Identify which cell holds the provided text, then report its [X, Y] central coordinate. 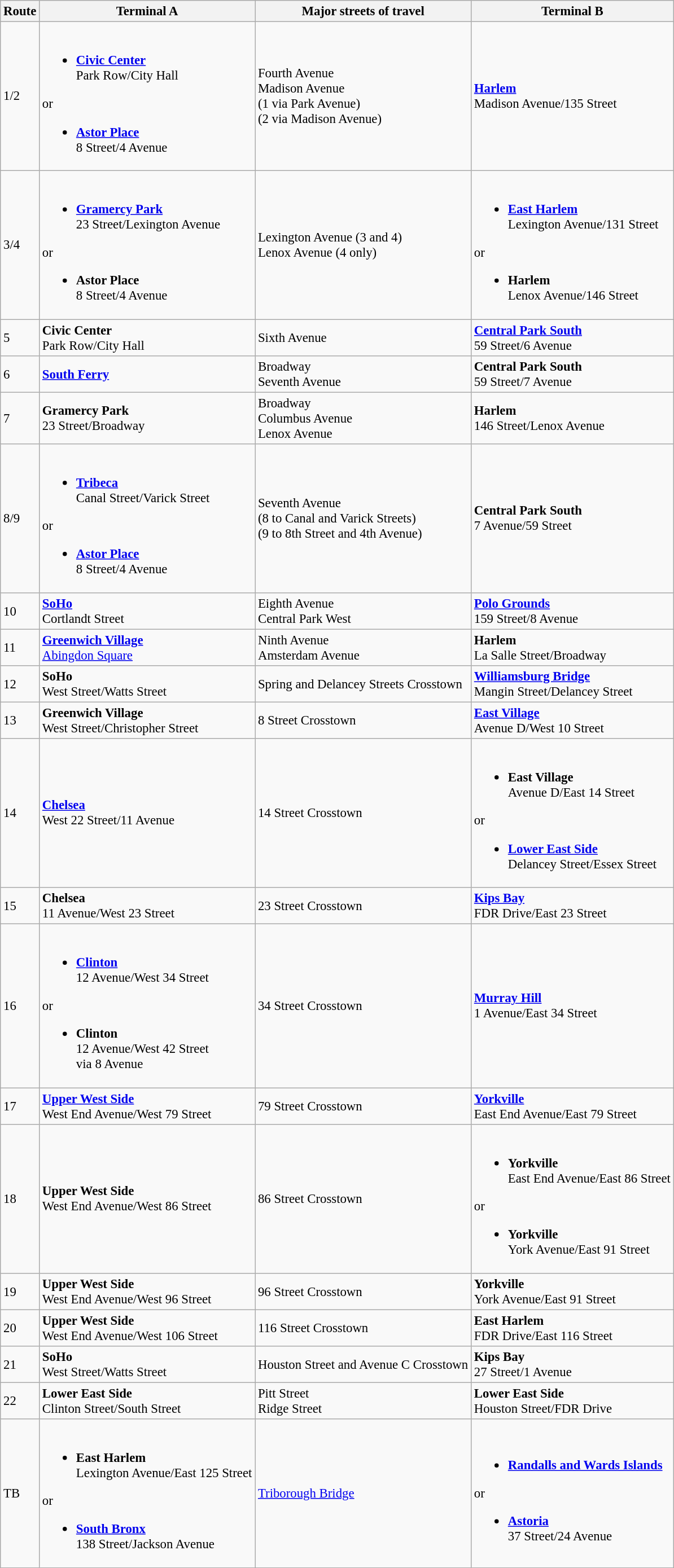
79 Street Crosstown [364, 1106]
Harlem146 Street/Lenox Avenue [572, 418]
86 Street Crosstown [364, 1198]
Terminal A [147, 11]
YorkvilleEast End Avenue/East 79 Street [572, 1106]
23 Street Crosstown [364, 906]
18 [20, 1198]
Gramercy Park23 Street/Lexington AvenueorAstor Place8 Street/4 Avenue [147, 245]
Triborough Bridge [364, 1494]
HarlemMadison Avenue/135 Street [572, 96]
Upper West SideWest End Avenue/West 96 Street [147, 1291]
East VillageAvenue D/West 10 Street [572, 720]
14 Street Crosstown [364, 813]
BroadwaySeventh Avenue [364, 375]
Central Park South59 Street/6 Avenue [572, 337]
ChelseaWest 22 Street/11 Avenue [147, 813]
Route [20, 11]
Spring and Delancey Streets Crosstown [364, 684]
19 [20, 1291]
Central Park South59 Street/7 Avenue [572, 375]
Terminal B [572, 11]
17 [20, 1106]
7 [20, 418]
Upper West SideWest End Avenue/West 86 Street [147, 1198]
Upper West SideWest End Avenue/West 106 Street [147, 1328]
East HarlemLexington Avenue/131 StreetorHarlemLenox Avenue/146 Street [572, 245]
Civic CenterPark Row/City Hall [147, 337]
Fourth AvenueMadison Avenue(1 via Park Avenue)(2 via Madison Avenue) [364, 96]
TribecaCanal Street/Varick StreetorAstor Place8 Street/4 Avenue [147, 519]
East HarlemFDR Drive/East 116 Street [572, 1328]
East VillageAvenue D/East 14 StreetorLower East SideDelancey Street/Essex Street [572, 813]
11 [20, 648]
South Ferry [147, 375]
16 [20, 1005]
10 [20, 610]
6 [20, 375]
20 [20, 1328]
5 [20, 337]
Central Park South7 Avenue/59 Street [572, 519]
Williamsburg BridgeMangin Street/Delancey Street [572, 684]
HarlemLa Salle Street/Broadway [572, 648]
Houston Street and Avenue C Crosstown [364, 1364]
SoHoCortlandt Street [147, 610]
Major streets of travel [364, 11]
YorkvilleYork Avenue/East 91 Street [572, 1291]
Kips Bay27 Street/1 Avenue [572, 1364]
3/4 [20, 245]
8/9 [20, 519]
Upper West SideWest End Avenue/West 79 Street [147, 1106]
14 [20, 813]
Gramercy Park23 Street/Broadway [147, 418]
Murray Hill1 Avenue/East 34 Street [572, 1005]
Clinton12 Avenue/West 34 StreetorClinton12 Avenue/West 42 Streetvia 8 Avenue [147, 1005]
12 [20, 684]
22 [20, 1400]
Greenwich VillageAbingdon Square [147, 648]
21 [20, 1364]
Lower East SideHouston Street/FDR Drive [572, 1400]
Polo Grounds159 Street/8 Avenue [572, 610]
Pitt StreetRidge Street [364, 1400]
Lexington Avenue (3 and 4)Lenox Avenue (4 only) [364, 245]
116 Street Crosstown [364, 1328]
Sixth Avenue [364, 337]
Greenwich VillageWest Street/Christopher Street [147, 720]
YorkvilleEast End Avenue/East 86 StreetorYorkvilleYork Avenue/East 91 Street [572, 1198]
Civic CenterPark Row/City HallorAstor Place8 Street/4 Avenue [147, 96]
Eighth AvenueCentral Park West [364, 610]
13 [20, 720]
Randalls and Wards IslandsorAstoria37 Street/24 Avenue [572, 1494]
1/2 [20, 96]
Ninth AvenueAmsterdam Avenue [364, 648]
Lower East SideClinton Street/South Street [147, 1400]
8 Street Crosstown [364, 720]
34 Street Crosstown [364, 1005]
Chelsea11 Avenue/West 23 Street [147, 906]
96 Street Crosstown [364, 1291]
15 [20, 906]
Seventh Avenue(8 to Canal and Varick Streets)(9 to 8th Street and 4th Avenue) [364, 519]
Kips BayFDR Drive/East 23 Street [572, 906]
TB [20, 1494]
BroadwayColumbus AvenueLenox Avenue [364, 418]
East HarlemLexington Avenue/East 125 StreetorSouth Bronx138 Street/Jackson Avenue [147, 1494]
